Find where the given text appears and provide that cell's center as (X, Y) coordinate. 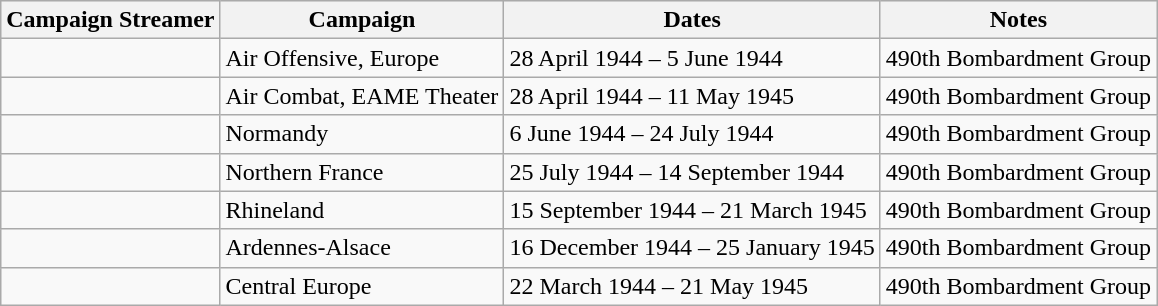
Ardennes-Alsace (362, 248)
28 April 1944 – 11 May 1945 (692, 96)
Campaign (362, 20)
Air Offensive, Europe (362, 58)
Northern France (362, 172)
22 March 1944 – 21 May 1945 (692, 286)
Central Europe (362, 286)
Dates (692, 20)
16 December 1944 – 25 January 1945 (692, 248)
Rhineland (362, 210)
Air Combat, EAME Theater (362, 96)
15 September 1944 – 21 March 1945 (692, 210)
28 April 1944 – 5 June 1944 (692, 58)
6 June 1944 – 24 July 1944 (692, 134)
Normandy (362, 134)
Notes (1018, 20)
25 July 1944 – 14 September 1944 (692, 172)
Campaign Streamer (110, 20)
